Pinpoint the cell where the given text exists, returning its [X, Y] midpoint coordinate. 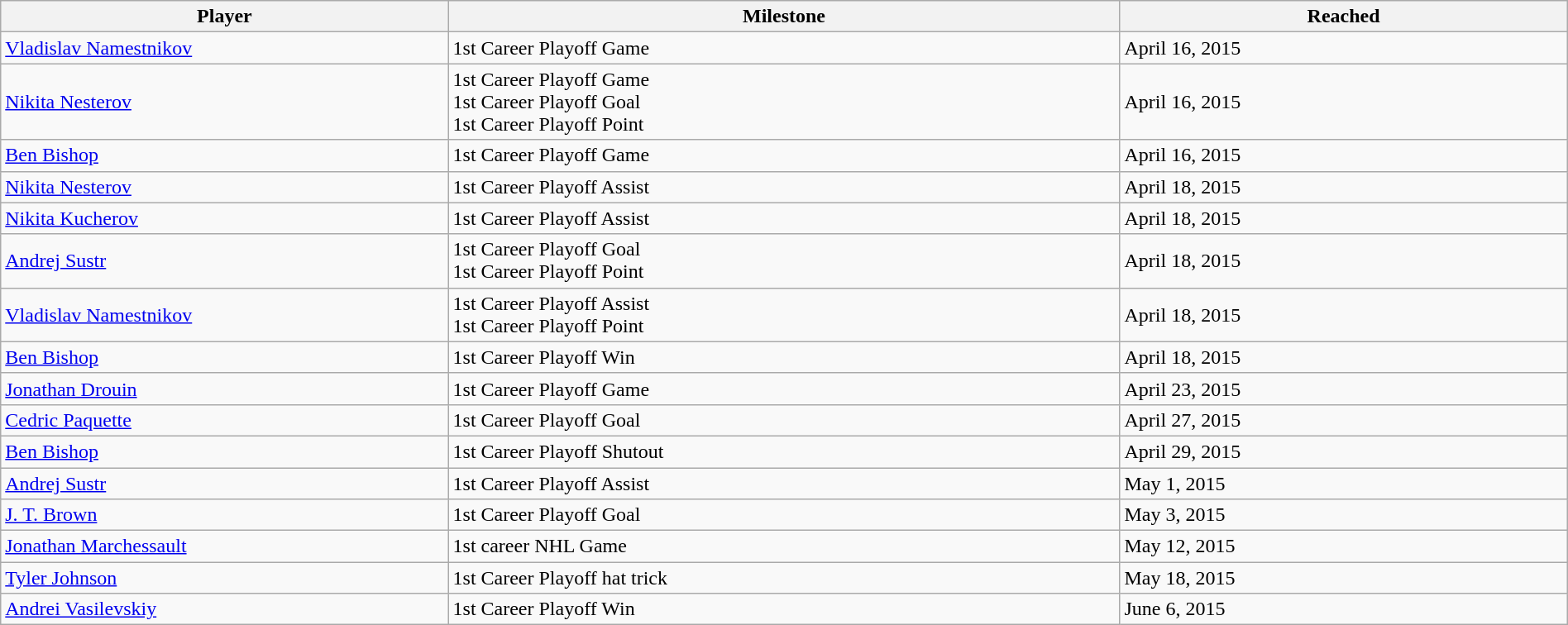
Jonathan Marchessault [225, 546]
May 1, 2015 [1343, 484]
May 18, 2015 [1343, 578]
1st Career Playoff Assist1st Career Playoff Point [784, 314]
1st career NHL Game [784, 546]
May 12, 2015 [1343, 546]
1st Career Playoff Game1st Career Playoff Goal1st Career Playoff Point [784, 102]
Cedric Paquette [225, 420]
June 6, 2015 [1343, 609]
Andrei Vasilevskiy [225, 609]
April 29, 2015 [1343, 451]
J. T. Brown [225, 515]
Reached [1343, 17]
Jonathan Drouin [225, 389]
Nikita Kucherov [225, 218]
1st Career Playoff hat trick [784, 578]
Player [225, 17]
Milestone [784, 17]
May 3, 2015 [1343, 515]
1st Career Playoff Goal1st Career Playoff Point [784, 261]
April 27, 2015 [1343, 420]
April 23, 2015 [1343, 389]
Tyler Johnson [225, 578]
1st Career Playoff Shutout [784, 451]
